Detect which cell encompasses the target text, then output its (X, Y) center coordinate. 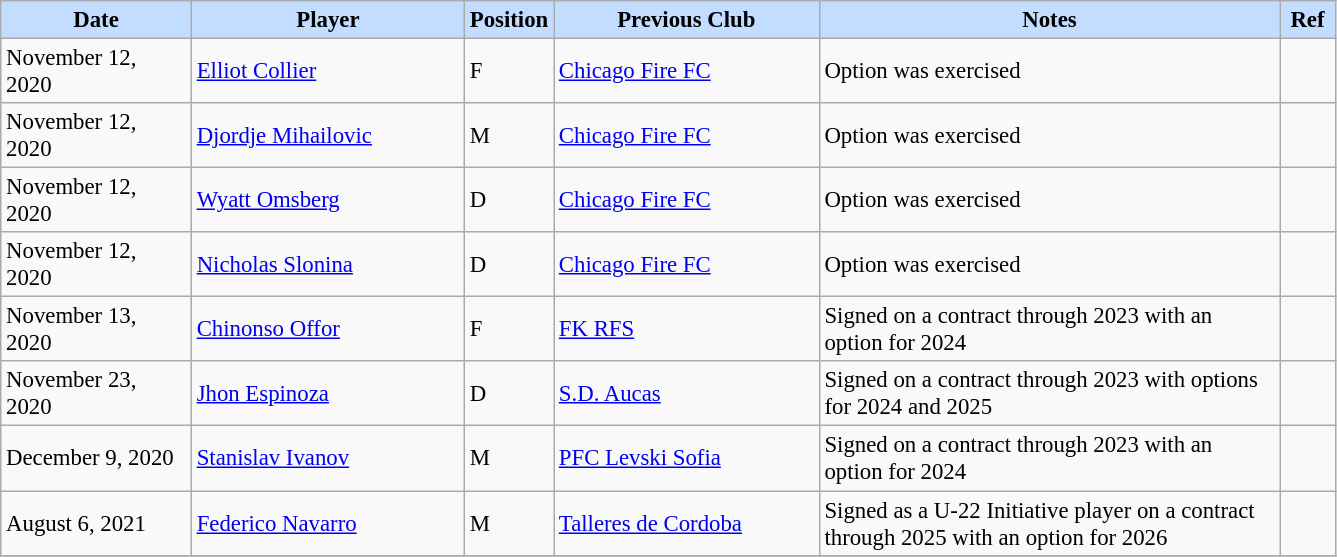
Elliot Collier (328, 72)
Player (328, 20)
Wyatt Omsberg (328, 200)
Position (508, 20)
Talleres de Cordoba (687, 524)
Ref (1308, 20)
FK RFS (687, 330)
Signed as a U-22 Initiative player on a contract through 2025 with an option for 2026 (1050, 524)
PFC Levski Sofia (687, 458)
Chinonso Offor (328, 330)
Djordje Mihailovic (328, 136)
December 9, 2020 (96, 458)
November 13, 2020 (96, 330)
Stanislav Ivanov (328, 458)
Nicholas Slonina (328, 264)
Date (96, 20)
S.D. Aucas (687, 394)
Previous Club (687, 20)
Jhon Espinoza (328, 394)
Signed on a contract through 2023 with options for 2024 and 2025 (1050, 394)
Federico Navarro (328, 524)
November 23, 2020 (96, 394)
Notes (1050, 20)
August 6, 2021 (96, 524)
